Identify which cell holds the provided text, then report its [x, y] central coordinate. 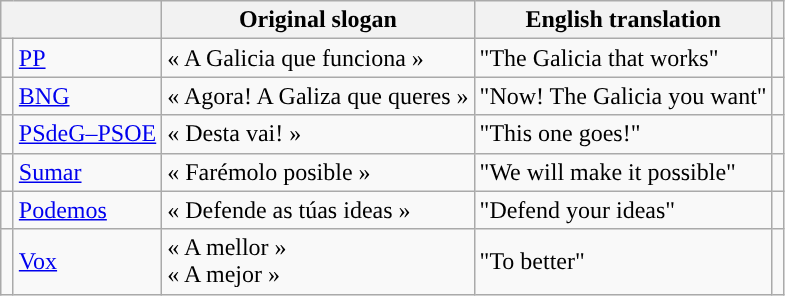
"We will make it possible" [623, 172]
"Now! The Galicia you want" [623, 96]
Sumar [87, 172]
Original slogan [318, 20]
"To better" [623, 262]
« A mellor »« A mejor » [318, 262]
English translation [623, 20]
« A Galicia que funciona » [318, 58]
« Agora! A Galiza que queres » [318, 96]
"The Galicia that works" [623, 58]
« Farémolo posible » [318, 172]
« Defende as túas ideas » [318, 210]
PSdeG–PSOE [87, 134]
"Defend your ideas" [623, 210]
BNG [87, 96]
Vox [87, 262]
PP [87, 58]
"This one goes!" [623, 134]
« Desta vai! » [318, 134]
Podemos [87, 210]
